Identify which cell holds the provided text, then report its [X, Y] central coordinate. 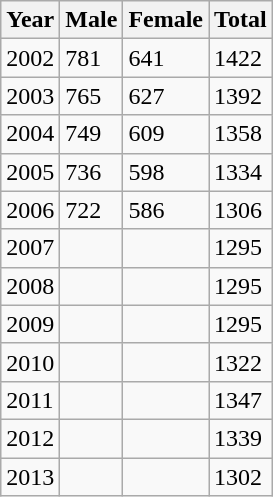
2004 [30, 134]
749 [92, 134]
598 [166, 172]
Year [30, 20]
586 [166, 210]
1347 [241, 400]
1322 [241, 362]
2007 [30, 248]
1392 [241, 96]
Total [241, 20]
781 [92, 58]
2013 [30, 477]
Male [92, 20]
627 [166, 96]
722 [92, 210]
765 [92, 96]
736 [92, 172]
2010 [30, 362]
641 [166, 58]
Female [166, 20]
1339 [241, 438]
609 [166, 134]
2003 [30, 96]
1302 [241, 477]
1306 [241, 210]
2005 [30, 172]
2012 [30, 438]
2008 [30, 286]
2002 [30, 58]
2011 [30, 400]
1358 [241, 134]
1422 [241, 58]
2009 [30, 324]
2006 [30, 210]
1334 [241, 172]
